Capture the cell that displays the provided text and extract its [x, y] central coordinate. 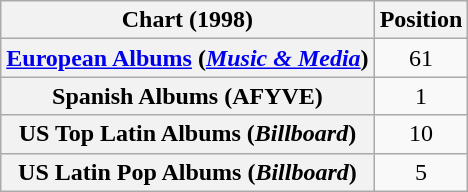
Spanish Albums (AFYVE) [188, 96]
10 [421, 134]
Position [421, 20]
5 [421, 172]
61 [421, 58]
Chart (1998) [188, 20]
US Top Latin Albums (Billboard) [188, 134]
US Latin Pop Albums (Billboard) [188, 172]
1 [421, 96]
European Albums (Music & Media) [188, 58]
